Extract the (x, y) coordinate from the center of the cell holding the provided text.  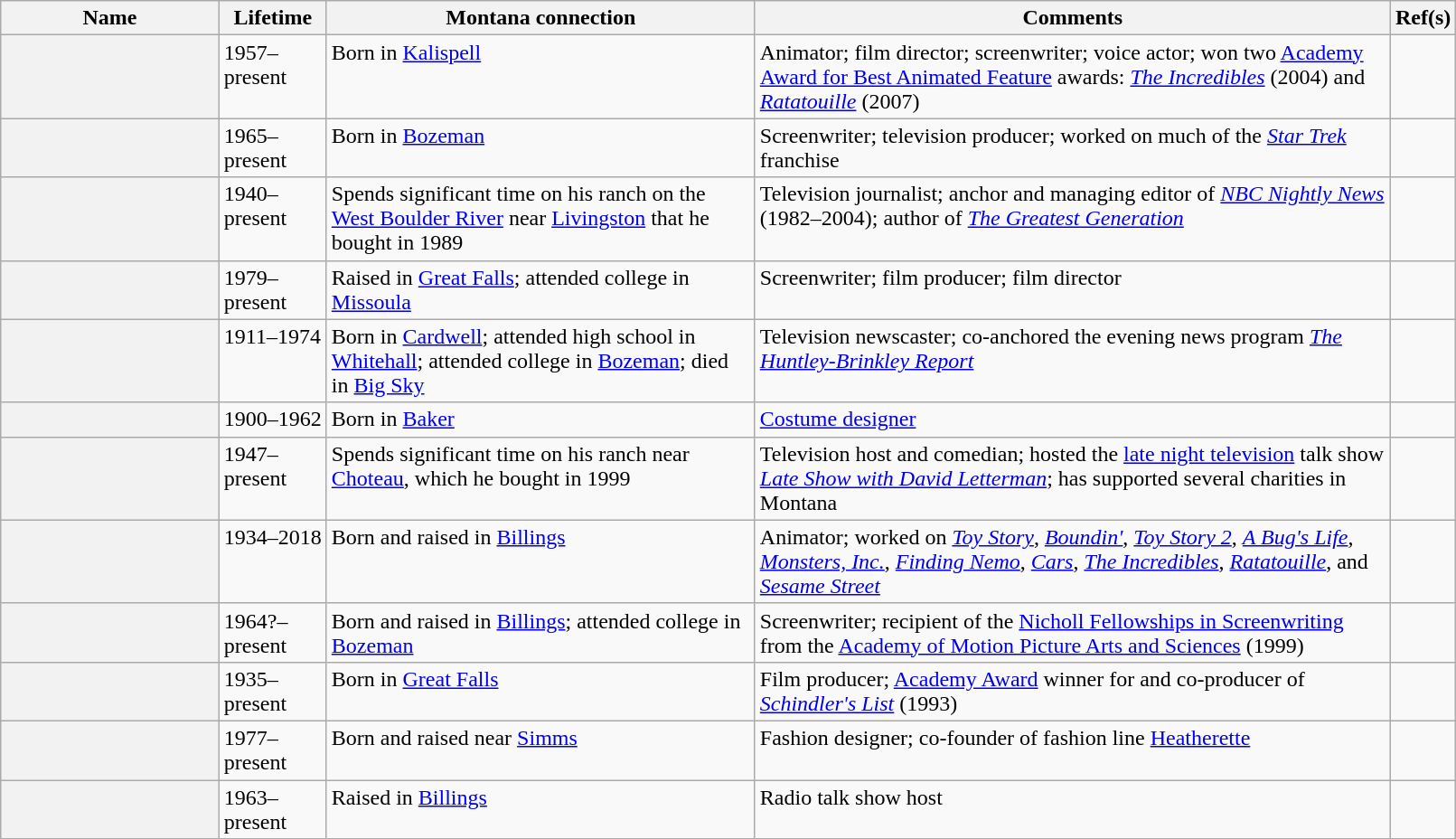
1979–present (273, 289)
Comments (1072, 18)
1940–present (273, 219)
Lifetime (273, 18)
1947–present (273, 478)
Fashion designer; co-founder of fashion line Heatherette (1072, 750)
Born in Bozeman (540, 148)
Screenwriter; recipient of the Nicholl Fellowships in Screenwriting from the Academy of Motion Picture Arts and Sciences (1999) (1072, 633)
1964?–present (273, 633)
1900–1962 (273, 419)
Screenwriter; television producer; worked on much of the Star Trek franchise (1072, 148)
1977–present (273, 750)
1957–present (273, 77)
Born in Cardwell; attended high school in Whitehall; attended college in Bozeman; died in Big Sky (540, 361)
Raised in Billings (540, 808)
Radio talk show host (1072, 808)
Raised in Great Falls; attended college in Missoula (540, 289)
Screenwriter; film producer; film director (1072, 289)
Born in Kalispell (540, 77)
Spends significant time on his ranch on the West Boulder River near Livingston that he bought in 1989 (540, 219)
Television host and comedian; hosted the late night television talk show Late Show with David Letterman; has supported several charities in Montana (1072, 478)
1963–present (273, 808)
Born and raised in Billings; attended college in Bozeman (540, 633)
Ref(s) (1423, 18)
Name (110, 18)
Costume designer (1072, 419)
Born and raised near Simms (540, 750)
Film producer; Academy Award winner for and co-producer of Schindler's List (1993) (1072, 691)
Television newscaster; co-anchored the evening news program The Huntley-Brinkley Report (1072, 361)
Television journalist; anchor and managing editor of NBC Nightly News (1982–2004); author of The Greatest Generation (1072, 219)
1911–1974 (273, 361)
1934–2018 (273, 561)
Spends significant time on his ranch near Choteau, which he bought in 1999 (540, 478)
Born in Great Falls (540, 691)
Montana connection (540, 18)
1965–present (273, 148)
Born and raised in Billings (540, 561)
1935–present (273, 691)
Born in Baker (540, 419)
